Extract the (x, y) coordinate from the center of the cell holding the provided text.  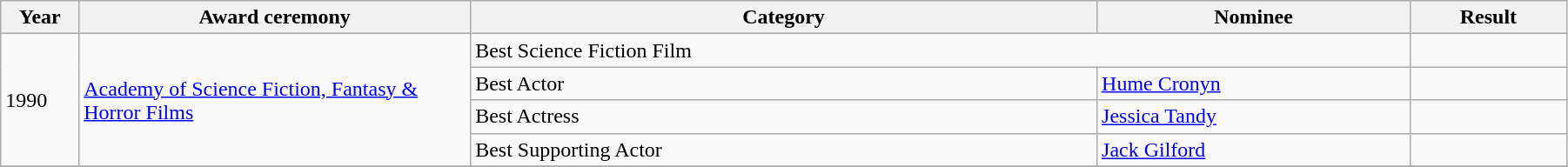
Best Science Fiction Film (941, 50)
Year (40, 17)
Hume Cronyn (1254, 83)
Best Actor (784, 83)
1990 (40, 100)
Jack Gilford (1254, 150)
Nominee (1254, 17)
Category (784, 17)
Jessica Tandy (1254, 117)
Award ceremony (275, 17)
Result (1488, 17)
Academy of Science Fiction, Fantasy & Horror Films (275, 100)
Best Supporting Actor (784, 150)
Best Actress (784, 117)
